Identify which cell holds the provided text, then report its (X, Y) central coordinate. 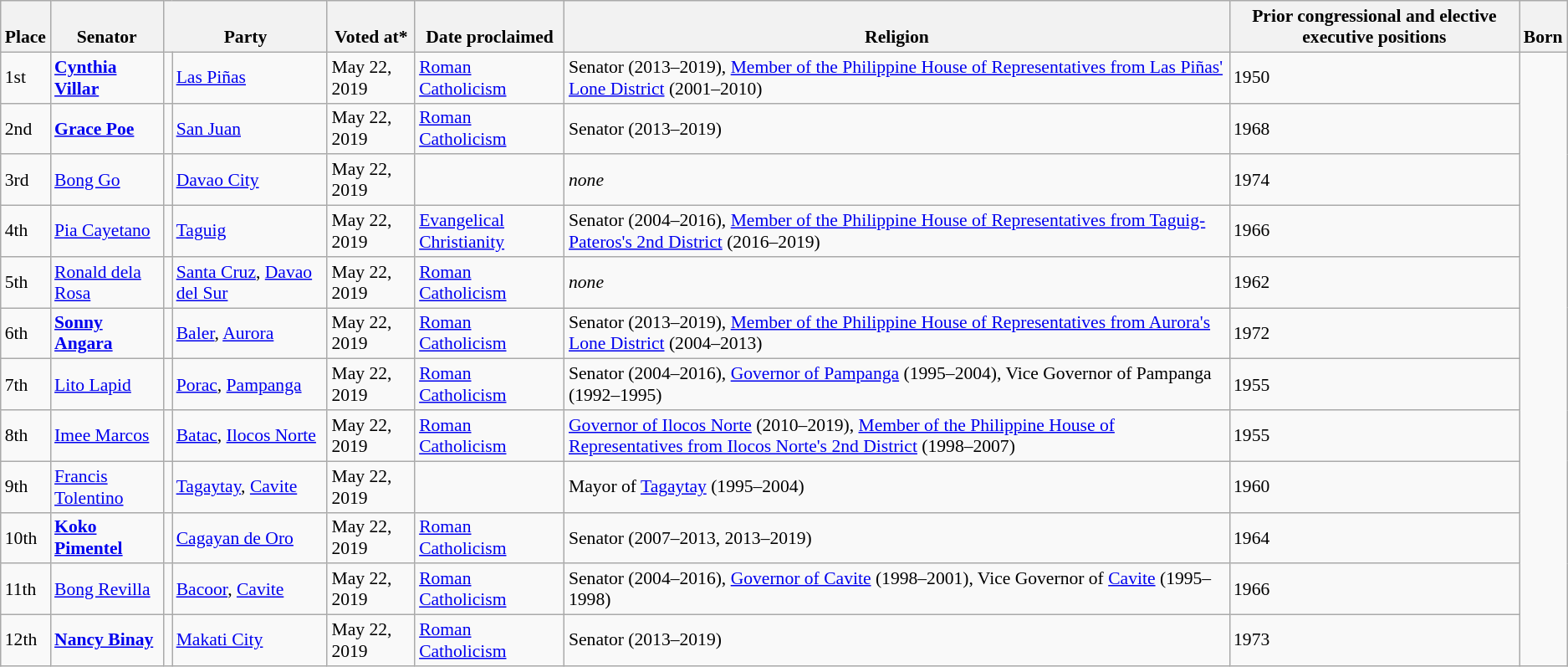
Mayor of Tagaytay (1995–2004) (896, 487)
Tagaytay, Cavite (250, 487)
Bong Go (107, 181)
Ronald dela Rosa (107, 283)
Taguig (250, 231)
Senator (2004–2016), Governor of Cavite (1998–2001), Vice Governor of Cavite (1995–1998) (896, 589)
1974 (1375, 181)
Senator (107, 27)
Makati City (250, 641)
San Juan (250, 129)
Evangelical Christianity (490, 231)
Voted at* (371, 27)
7th (25, 385)
Davao City (250, 181)
1st (25, 77)
6th (25, 333)
1962 (1375, 283)
Religion (896, 27)
12th (25, 641)
1968 (1375, 129)
1950 (1375, 77)
Prior congressional and elective executive positions (1375, 27)
3rd (25, 181)
Pia Cayetano (107, 231)
Porac, Pampanga (250, 385)
Senator (2013–2019), Member of the Philippine House of Representatives from Las Piñas' Lone District (2001–2010) (896, 77)
Place (25, 27)
Imee Marcos (107, 435)
9th (25, 487)
Francis Tolentino (107, 487)
10th (25, 537)
Nancy Binay (107, 641)
Bacoor, Cavite (250, 589)
4th (25, 231)
Cynthia Villar (107, 77)
1964 (1375, 537)
1960 (1375, 487)
1972 (1375, 333)
Las Piñas (250, 77)
8th (25, 435)
Lito Lapid (107, 385)
Koko Pimentel (107, 537)
Grace Poe (107, 129)
Senator (2004–2016), Governor of Pampanga (1995–2004), Vice Governor of Pampanga (1992–1995) (896, 385)
Cagayan de Oro (250, 537)
Sonny Angara (107, 333)
Senator (2004–2016), Member of the Philippine House of Representatives from Taguig-Pateros's 2nd District (2016–2019) (896, 231)
Governor of Ilocos Norte (2010–2019), Member of the Philippine House of Representatives from Ilocos Norte's 2nd District (1998–2007) (896, 435)
11th (25, 589)
1973 (1375, 641)
2nd (25, 129)
5th (25, 283)
Bong Revilla (107, 589)
Baler, Aurora (250, 333)
Party (245, 27)
Date proclaimed (490, 27)
Senator (2013–2019), Member of the Philippine House of Representatives from Aurora's Lone District (2004–2013) (896, 333)
Batac, Ilocos Norte (250, 435)
Senator (2007–2013, 2013–2019) (896, 537)
Santa Cruz, Davao del Sur (250, 283)
Born (1544, 27)
